Provide the (X, Y) coordinate of the cell's center where the given text is located.  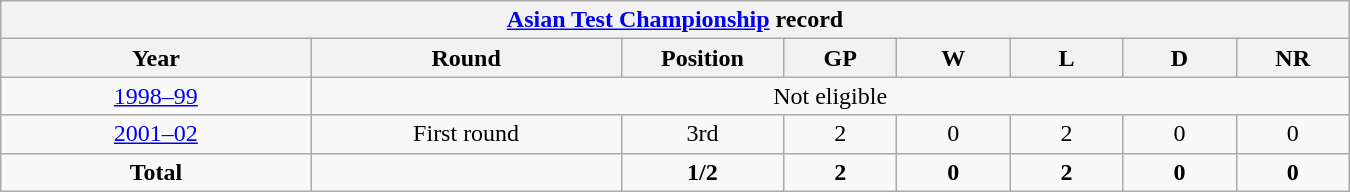
1998–99 (156, 96)
Not eligible (830, 96)
Total (156, 172)
Asian Test Championship record (675, 20)
3rd (702, 134)
1/2 (702, 172)
L (1066, 58)
GP (840, 58)
Position (702, 58)
First round (466, 134)
Year (156, 58)
Round (466, 58)
D (1180, 58)
NR (1292, 58)
W (954, 58)
2001–02 (156, 134)
